Find where the given text appears and provide that cell's center as (x, y) coordinate. 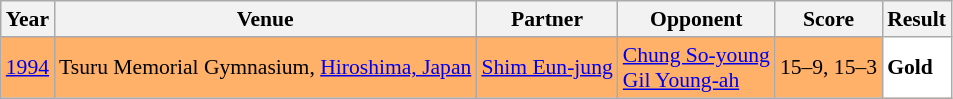
Tsuru Memorial Gymnasium, Hiroshima, Japan (265, 68)
Chung So-young Gil Young-ah (696, 68)
Result (916, 19)
Opponent (696, 19)
1994 (28, 68)
Score (828, 19)
Partner (546, 19)
Gold (916, 68)
Shim Eun-jung (546, 68)
Year (28, 19)
15–9, 15–3 (828, 68)
Venue (265, 19)
